From the cell containing the given text, extract its center point as [X, Y] coordinate. 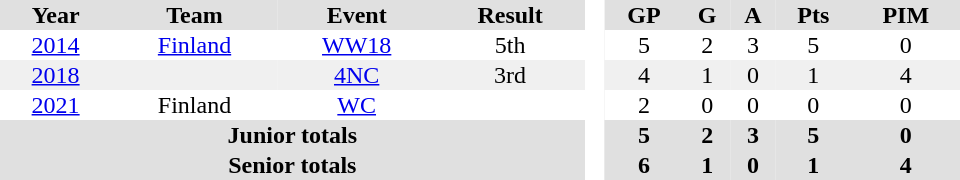
Senior totals [292, 165]
Junior totals [292, 135]
3rd [510, 75]
A [753, 15]
GP [644, 15]
WW18 [357, 45]
Result [510, 15]
G [708, 15]
Team [194, 15]
5th [510, 45]
Pts [813, 15]
Year [56, 15]
PIM [906, 15]
2021 [56, 105]
2018 [56, 75]
Event [357, 15]
2014 [56, 45]
4NC [357, 75]
6 [644, 165]
WC [357, 105]
